Pinpoint the cell where the given text exists, returning its [x, y] midpoint coordinate. 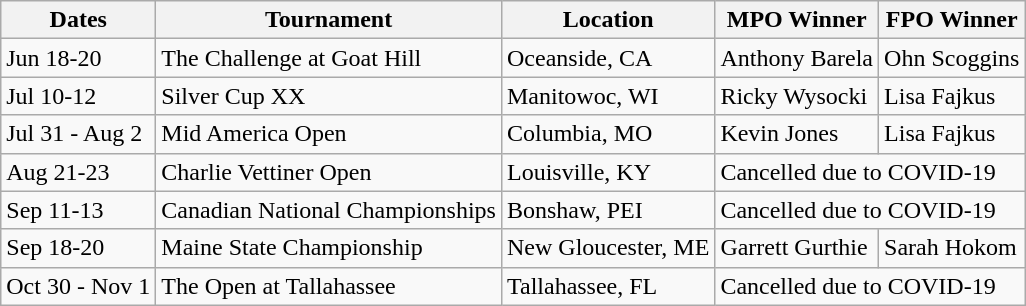
Ricky Wysocki [797, 96]
Jul 31 - Aug 2 [78, 134]
Bonshaw, PEI [608, 210]
Maine State Championship [329, 248]
Columbia, MO [608, 134]
Dates [78, 20]
Garrett Gurthie [797, 248]
Oceanside, CA [608, 58]
Oct 30 - Nov 1 [78, 286]
Tournament [329, 20]
FPO Winner [952, 20]
Sarah Hokom [952, 248]
The Open at Tallahassee [329, 286]
MPO Winner [797, 20]
Mid America Open [329, 134]
Louisville, KY [608, 172]
Charlie Vettiner Open [329, 172]
Kevin Jones [797, 134]
Location [608, 20]
New Gloucester, ME [608, 248]
Sep 18-20 [78, 248]
Jun 18-20 [78, 58]
Manitowoc, WI [608, 96]
Aug 21-23 [78, 172]
The Challenge at Goat Hill [329, 58]
Canadian National Championships [329, 210]
Tallahassee, FL [608, 286]
Silver Cup XX [329, 96]
Jul 10-12 [78, 96]
Sep 11-13 [78, 210]
Anthony Barela [797, 58]
Ohn Scoggins [952, 58]
